For the text-containing cell, return its midpoint in [X, Y] coordinate format. 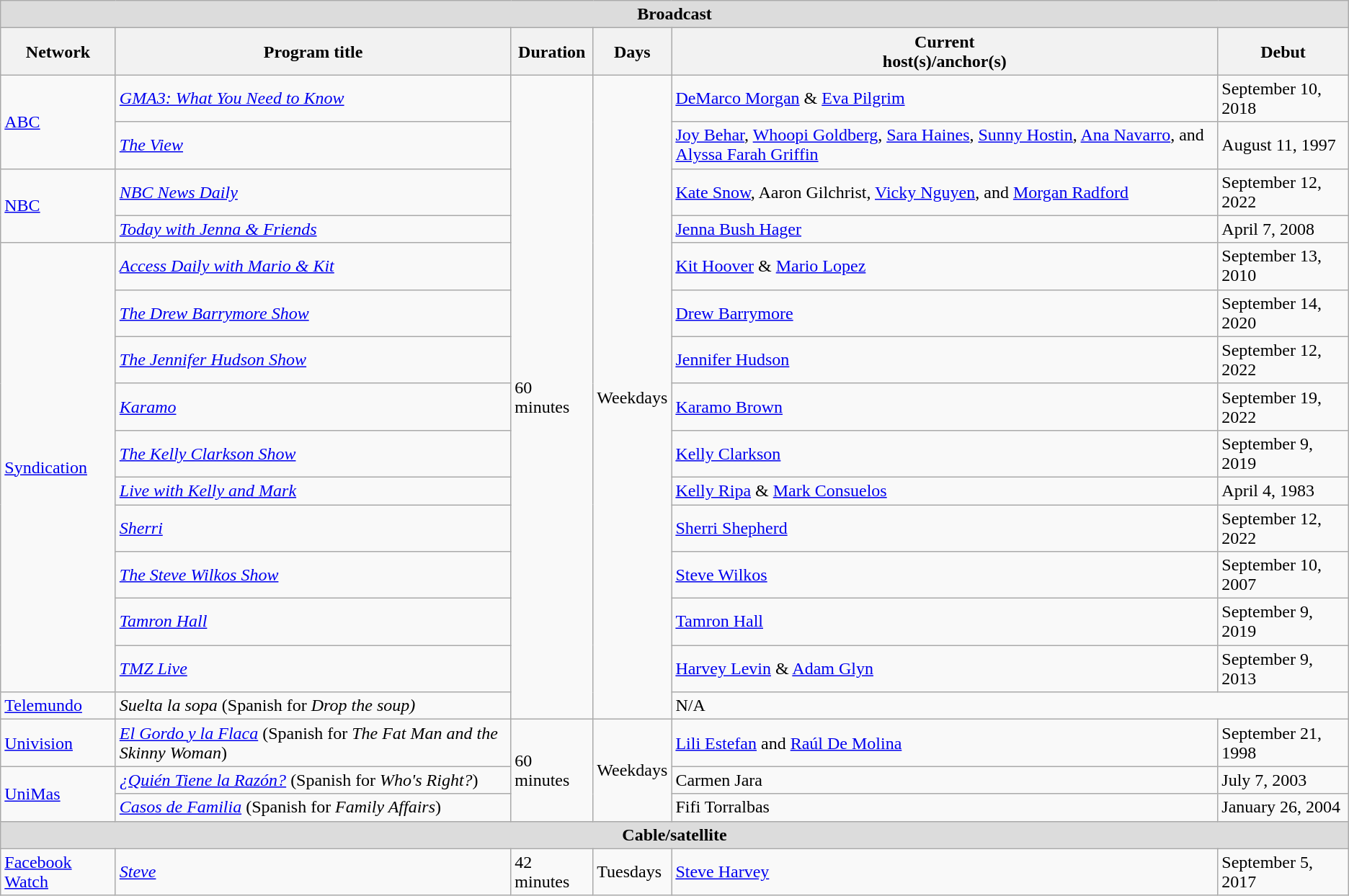
Jenna Bush Hager [945, 229]
Steve Harvey [945, 872]
Carmen Jara [945, 780]
Days [633, 52]
N/A [1010, 706]
Duration [552, 52]
Currenthost(s)/anchor(s) [945, 52]
Telemundo [58, 706]
Univision [58, 743]
Drew Barrymore [945, 313]
The Steve Wilkos Show [313, 575]
NBC [58, 206]
Karamo Brown [945, 406]
Today with Jenna & Friends [313, 229]
Kelly Clarkson [945, 454]
July 7, 2003 [1283, 780]
NBC News Daily [313, 192]
Facebook Watch [58, 872]
Karamo [313, 406]
Kelly Ripa & Mark Consuelos [945, 490]
Steve Wilkos [945, 575]
Kit Hoover & Mario Lopez [945, 266]
¿Quién Tiene la Razón? (Spanish for Who's Right?) [313, 780]
September 13, 2010 [1283, 266]
GMA3: What You Need to Know [313, 98]
Program title [313, 52]
Syndication [58, 467]
January 26, 2004 [1283, 807]
September 5, 2017 [1283, 872]
Kate Snow, Aaron Gilchrist, Vicky Nguyen, and Morgan Radford [945, 192]
Fifi Torralbas [945, 807]
Joy Behar, Whoopi Goldberg, Sara Haines, Sunny Hostin, Ana Navarro, and Alyssa Farah Griffin [945, 145]
September 10, 2018 [1283, 98]
August 11, 1997 [1283, 145]
The View [313, 145]
Live with Kelly and Mark [313, 490]
Lili Estefan and Raúl De Molina [945, 743]
Steve [313, 872]
September 19, 2022 [1283, 406]
Harvey Levin & Adam Glyn [945, 668]
Jennifer Hudson [945, 360]
Sherri Shepherd [945, 527]
DeMarco Morgan & Eva Pilgrim [945, 98]
Debut [1283, 52]
Tuesdays [633, 872]
The Jennifer Hudson Show [313, 360]
Network [58, 52]
Casos de Familia (Spanish for Family Affairs) [313, 807]
Suelta la sopa (Spanish for Drop the soup) [313, 706]
The Drew Barrymore Show [313, 313]
September 14, 2020 [1283, 313]
Broadcast [674, 14]
ABC [58, 122]
UniMas [58, 794]
September 9, 2013 [1283, 668]
El Gordo y la Flaca (Spanish for The Fat Man and the Skinny Woman) [313, 743]
September 10, 2007 [1283, 575]
The Kelly Clarkson Show [313, 454]
September 21, 1998 [1283, 743]
Cable/satellite [674, 835]
Access Daily with Mario & Kit [313, 266]
Sherri [313, 527]
TMZ Live [313, 668]
April 4, 1983 [1283, 490]
42 minutes [552, 872]
April 7, 2008 [1283, 229]
